For the text-containing cell, return its midpoint in (x, y) coordinate format. 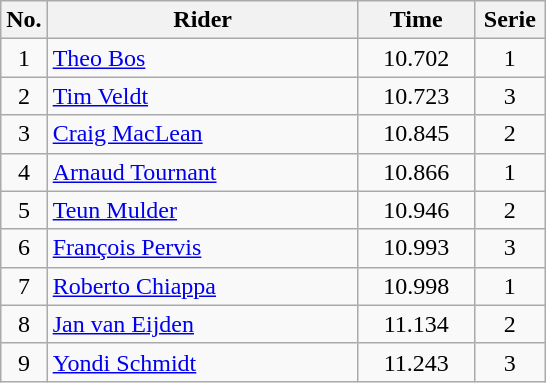
Rider (202, 20)
10.998 (416, 286)
Tim Veldt (202, 96)
10.723 (416, 96)
Teun Mulder (202, 210)
Jan van Eijden (202, 324)
10.946 (416, 210)
11.243 (416, 362)
Yondi Schmidt (202, 362)
Time (416, 20)
10.866 (416, 172)
François Pervis (202, 248)
10.993 (416, 248)
Roberto Chiappa (202, 286)
Craig MacLean (202, 134)
5 (24, 210)
Serie (510, 20)
6 (24, 248)
9 (24, 362)
11.134 (416, 324)
8 (24, 324)
10.702 (416, 58)
7 (24, 286)
4 (24, 172)
Arnaud Tournant (202, 172)
No. (24, 20)
Theo Bos (202, 58)
10.845 (416, 134)
